Extract the [x, y] coordinate from the center of the cell holding the provided text.  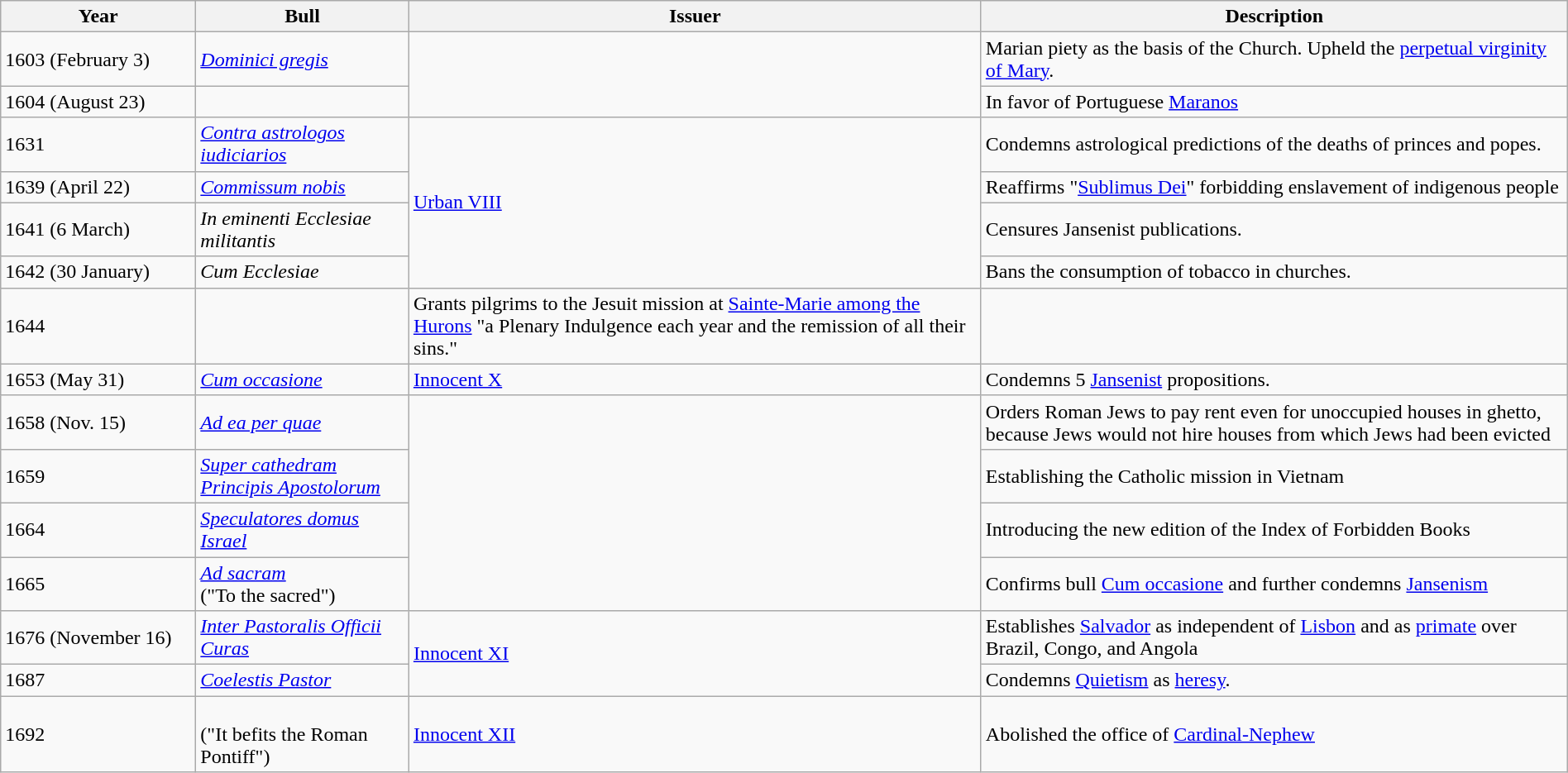
1653 (May 31) [98, 379]
Condemns 5 Jansenist propositions. [1274, 379]
Year [98, 17]
Grants pilgrims to the Jesuit mission at Sainte-Marie among the Hurons "a Plenary Indulgence each year and the remission of all their sins." [695, 326]
In eminenti Ecclesiae militantis [303, 230]
1603 (February 3) [98, 60]
Marian piety as the basis of the Church. Upheld the perpetual virginity of Mary. [1274, 60]
Coelestis Pastor [303, 680]
1676 (November 16) [98, 638]
Condemns astrological predictions of the deaths of princes and popes. [1274, 144]
1665 [98, 584]
Innocent XII [695, 734]
1659 [98, 476]
1631 [98, 144]
1642 (30 January) [98, 272]
("It befits the Roman Pontiff") [303, 734]
1692 [98, 734]
Inter Pastoralis Officii Curas [303, 638]
Establishes Salvador as independent of Lisbon and as primate over Brazil, Congo, and Angola [1274, 638]
Description [1274, 17]
Cum occasione [303, 379]
Speculatores domus Israel [303, 529]
Issuer [695, 17]
Orders Roman Jews to pay rent even for unoccupied houses in ghetto, because Jews would not hire houses from which Jews had been evicted [1274, 422]
Abolished the office of Cardinal-Nephew [1274, 734]
Censures Jansenist publications. [1274, 230]
Condemns Quietism as heresy. [1274, 680]
1644 [98, 326]
Reaffirms "Sublimus Dei" forbidding enslavement of indigenous people [1274, 187]
Ad sacram("To the sacred") [303, 584]
Bull [303, 17]
1658 (Nov. 15) [98, 422]
1687 [98, 680]
Bans the consumption of tobacco in churches. [1274, 272]
1639 (April 22) [98, 187]
Contra astrologos iudiciarios [303, 144]
Commissum nobis [303, 187]
Cum Ecclesiae [303, 272]
Dominici gregis [303, 60]
Innocent X [695, 379]
Super cathedram Principis Apostolorum [303, 476]
Establishing the Catholic mission in Vietnam [1274, 476]
Confirms bull Cum occasione and further condemns Jansenism [1274, 584]
1664 [98, 529]
Ad ea per quae [303, 422]
Urban VIII [695, 203]
Innocent XI [695, 653]
1604 (August 23) [98, 102]
1641 (6 March) [98, 230]
In favor of Portuguese Maranos [1274, 102]
Introducing the new edition of the Index of Forbidden Books [1274, 529]
